Find where the given text appears and provide that cell's center as (X, Y) coordinate. 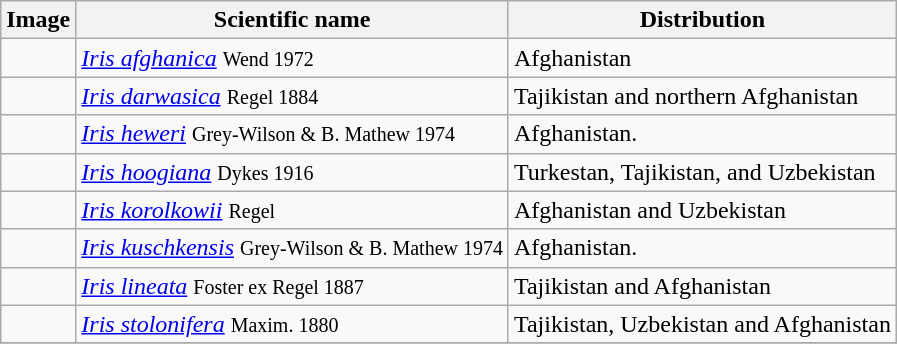
Iris afghanica Wend 1972 (292, 58)
Tajikistan and northern Afghanistan (702, 96)
Turkestan, Tajikistan, and Uzbekistan (702, 172)
Image (38, 20)
Iris kuschkensis Grey-Wilson & B. Mathew 1974 (292, 248)
Tajikistan, Uzbekistan and Afghanistan (702, 324)
Scientific name (292, 20)
Iris heweri Grey-Wilson & B. Mathew 1974 (292, 134)
Iris stolonifera Maxim. 1880 (292, 324)
Iris hoogiana Dykes 1916 (292, 172)
Distribution (702, 20)
Tajikistan and Afghanistan (702, 286)
Iris lineata Foster ex Regel 1887 (292, 286)
Afghanistan and Uzbekistan (702, 210)
Afghanistan (702, 58)
Iris korolkowii Regel (292, 210)
Iris darwasica Regel 1884 (292, 96)
